Scan for the cell matching the given text and deliver its (X, Y) coordinate at center. 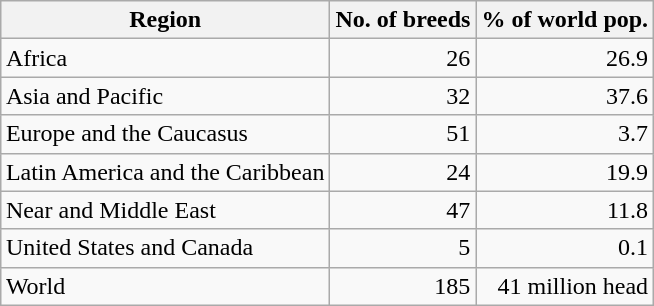
5 (403, 248)
26 (403, 58)
Latin America and the Caribbean (165, 172)
United States and Canada (165, 248)
Near and Middle East (165, 210)
47 (403, 210)
41 million head (565, 286)
51 (403, 134)
24 (403, 172)
3.7 (565, 134)
32 (403, 96)
Europe and the Caucasus (165, 134)
Asia and Pacific (165, 96)
26.9 (565, 58)
No. of breeds (403, 20)
11.8 (565, 210)
% of world pop. (565, 20)
37.6 (565, 96)
19.9 (565, 172)
0.1 (565, 248)
Africa (165, 58)
Region (165, 20)
World (165, 286)
185 (403, 286)
